Scan for the cell matching the given text and deliver its (x, y) coordinate at center. 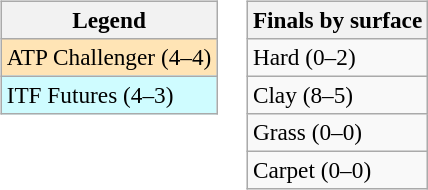
Finals by surface (337, 20)
Legend (108, 20)
Clay (8–5) (337, 95)
ITF Futures (4–3) (108, 95)
Carpet (0–0) (337, 171)
Grass (0–0) (337, 133)
Hard (0–2) (337, 57)
ATP Challenger (4–4) (108, 57)
